Locate the cell with the specified text and output its (x, y) center coordinate. 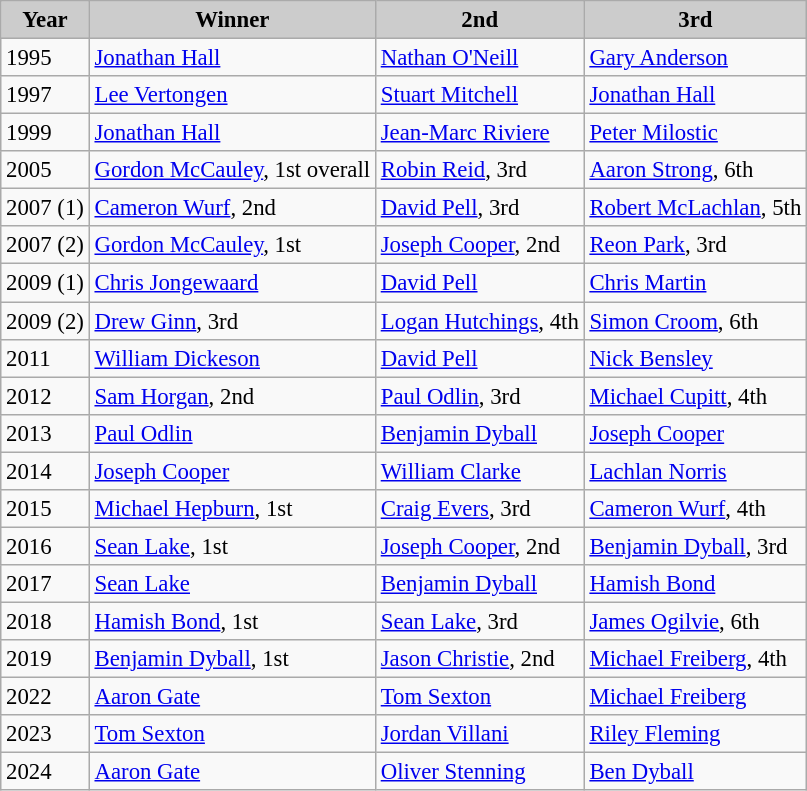
1999 (45, 133)
2012 (45, 396)
Gordon McCauley, 1st (232, 245)
Nathan O'Neill (480, 58)
Sean Lake, 3rd (480, 621)
Chris Martin (696, 283)
2022 (45, 697)
Riley Fleming (696, 734)
Gordon McCauley, 1st overall (232, 170)
3rd (696, 20)
James Ogilvie, 6th (696, 621)
Jason Christie, 2nd (480, 659)
2005 (45, 170)
William Dickeson (232, 358)
Michael Hepburn, 1st (232, 509)
Cameron Wurf, 4th (696, 509)
2nd (480, 20)
Chris Jongewaard (232, 283)
Winner (232, 20)
Paul Odlin (232, 433)
Benjamin Dyball, 3rd (696, 546)
Oliver Stenning (480, 772)
2024 (45, 772)
2013 (45, 433)
Ben Dyball (696, 772)
Sean Lake, 1st (232, 546)
Peter Milostic (696, 133)
Michael Freiberg, 4th (696, 659)
Robin Reid, 3rd (480, 170)
Lee Vertongen (232, 95)
2011 (45, 358)
2015 (45, 509)
Sam Horgan, 2nd (232, 396)
Benjamin Dyball, 1st (232, 659)
Reon Park, 3rd (696, 245)
2023 (45, 734)
Cameron Wurf, 2nd (232, 208)
Hamish Bond (696, 584)
2007 (1) (45, 208)
Robert McLachlan, 5th (696, 208)
2017 (45, 584)
2016 (45, 546)
David Pell, 3rd (480, 208)
Lachlan Norris (696, 471)
2009 (2) (45, 321)
Jordan Villani (480, 734)
Sean Lake (232, 584)
2019 (45, 659)
2009 (1) (45, 283)
Michael Freiberg (696, 697)
Year (45, 20)
Simon Croom, 6th (696, 321)
Gary Anderson (696, 58)
1997 (45, 95)
Stuart Mitchell (480, 95)
Jean-Marc Riviere (480, 133)
Craig Evers, 3rd (480, 509)
2014 (45, 471)
Drew Ginn, 3rd (232, 321)
Michael Cupitt, 4th (696, 396)
William Clarke (480, 471)
Aaron Strong, 6th (696, 170)
Paul Odlin, 3rd (480, 396)
1995 (45, 58)
Hamish Bond, 1st (232, 621)
Nick Bensley (696, 358)
2007 (2) (45, 245)
Logan Hutchings, 4th (480, 321)
2018 (45, 621)
